Scan for the cell matching the given text and deliver its (X, Y) coordinate at center. 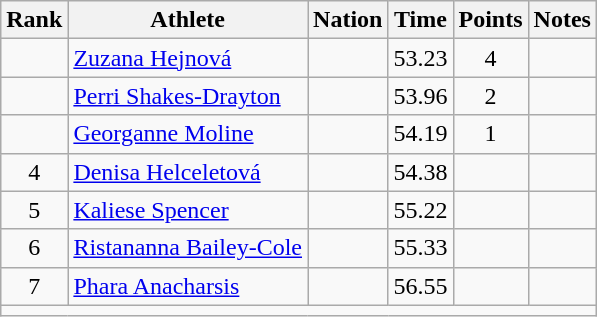
55.33 (420, 248)
Nation (348, 20)
Perri Shakes-Drayton (188, 96)
54.38 (420, 172)
Phara Anacharsis (188, 286)
Time (420, 20)
Notes (562, 20)
2 (490, 96)
1 (490, 134)
7 (34, 286)
Points (490, 20)
Denisa Helceletová (188, 172)
Ristananna Bailey-Cole (188, 248)
Kaliese Spencer (188, 210)
56.55 (420, 286)
Zuzana Hejnová (188, 58)
Georganne Moline (188, 134)
5 (34, 210)
53.96 (420, 96)
55.22 (420, 210)
Rank (34, 20)
Athlete (188, 20)
54.19 (420, 134)
53.23 (420, 58)
6 (34, 248)
